Output the (x, y) coordinate of the center of the cell containing the given text.  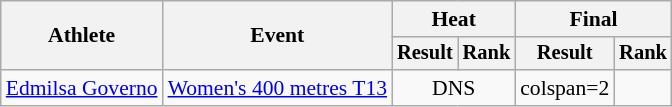
Edmilsa Governo (82, 88)
Event (278, 36)
DNS (454, 88)
Heat (454, 19)
colspan=2 (564, 88)
Athlete (82, 36)
Final (594, 19)
Women's 400 metres T13 (278, 88)
